For the text-containing cell, return its midpoint in [X, Y] coordinate format. 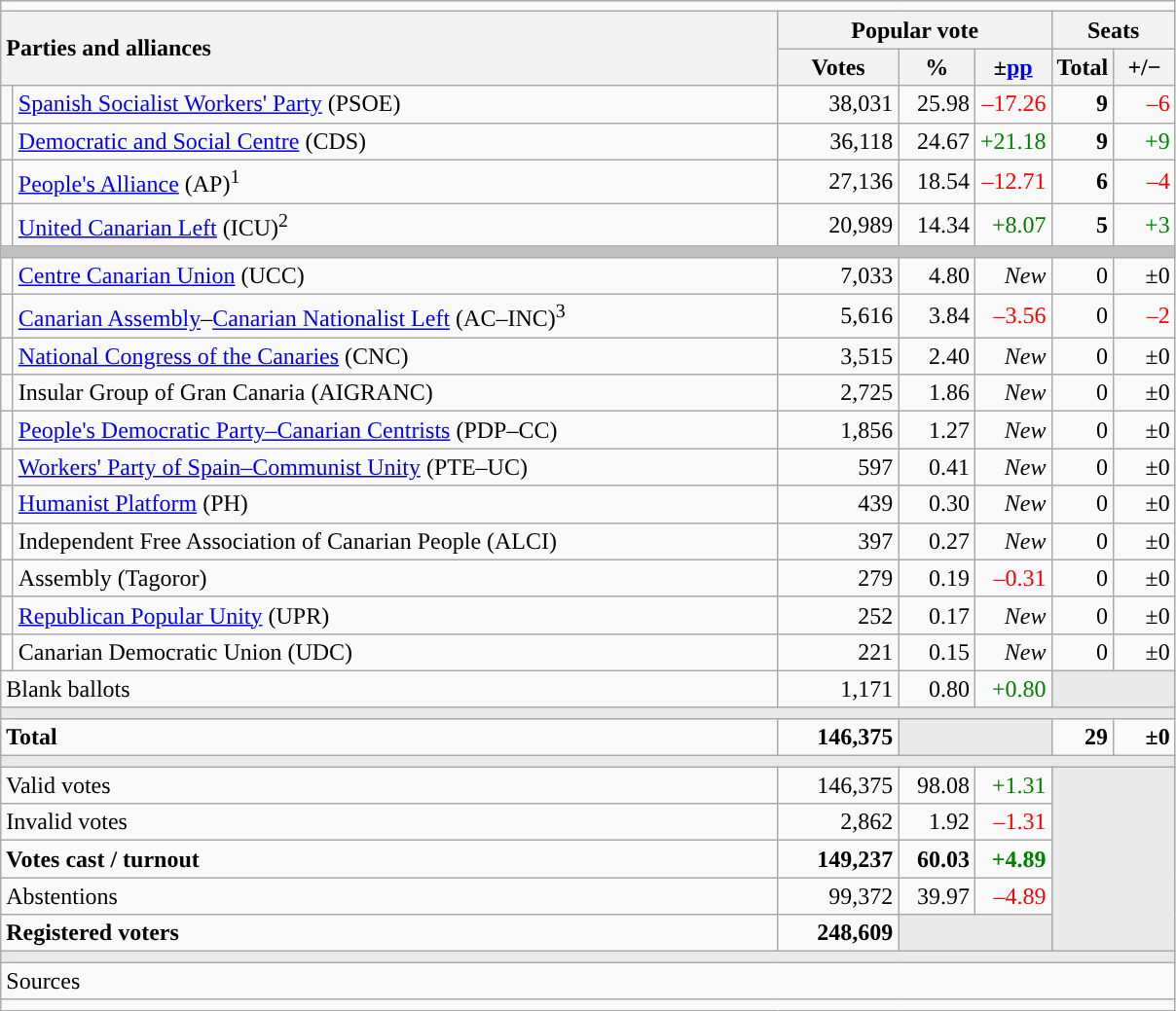
United Canarian Left (ICU)2 [395, 226]
Independent Free Association of Canarian People (ALCI) [395, 541]
–3.56 [1012, 315]
0.80 [937, 689]
Insular Group of Gran Canaria (AIGRANC) [395, 393]
279 [838, 578]
29 [1083, 738]
1,856 [838, 430]
±pp [1012, 67]
3.84 [937, 315]
–17.26 [1012, 104]
5,616 [838, 315]
–4.89 [1012, 896]
60.03 [937, 859]
597 [838, 467]
Blank ballots [389, 689]
Valid votes [389, 785]
National Congress of the Canaries (CNC) [395, 356]
1,171 [838, 689]
2,725 [838, 393]
+/− [1145, 67]
99,372 [838, 896]
Invalid votes [389, 822]
Registered voters [389, 933]
Seats [1114, 30]
25.98 [937, 104]
Workers' Party of Spain–Communist Unity (PTE–UC) [395, 467]
0.41 [937, 467]
% [937, 67]
Sources [588, 981]
2,862 [838, 822]
39.97 [937, 896]
0.17 [937, 615]
+3 [1145, 226]
1.92 [937, 822]
Votes [838, 67]
36,118 [838, 141]
248,609 [838, 933]
149,237 [838, 859]
397 [838, 541]
Abstentions [389, 896]
+1.31 [1012, 785]
0.19 [937, 578]
2.40 [937, 356]
1.27 [937, 430]
38,031 [838, 104]
6 [1083, 181]
–4 [1145, 181]
Humanist Platform (PH) [395, 504]
+0.80 [1012, 689]
Canarian Assembly–Canarian Nationalist Left (AC–INC)3 [395, 315]
Popular vote [915, 30]
0.30 [937, 504]
+9 [1145, 141]
27,136 [838, 181]
People's Alliance (AP)1 [395, 181]
5 [1083, 226]
Assembly (Tagoror) [395, 578]
1.86 [937, 393]
–12.71 [1012, 181]
7,033 [838, 275]
20,989 [838, 226]
0.15 [937, 652]
24.67 [937, 141]
+4.89 [1012, 859]
People's Democratic Party–Canarian Centrists (PDP–CC) [395, 430]
14.34 [937, 226]
439 [838, 504]
–1.31 [1012, 822]
–6 [1145, 104]
221 [838, 652]
252 [838, 615]
Democratic and Social Centre (CDS) [395, 141]
Parties and alliances [389, 49]
98.08 [937, 785]
+8.07 [1012, 226]
Spanish Socialist Workers' Party (PSOE) [395, 104]
Votes cast / turnout [389, 859]
Centre Canarian Union (UCC) [395, 275]
4.80 [937, 275]
18.54 [937, 181]
–0.31 [1012, 578]
Republican Popular Unity (UPR) [395, 615]
–2 [1145, 315]
Canarian Democratic Union (UDC) [395, 652]
0.27 [937, 541]
3,515 [838, 356]
+21.18 [1012, 141]
